From the cell containing the given text, extract its center point as [X, Y] coordinate. 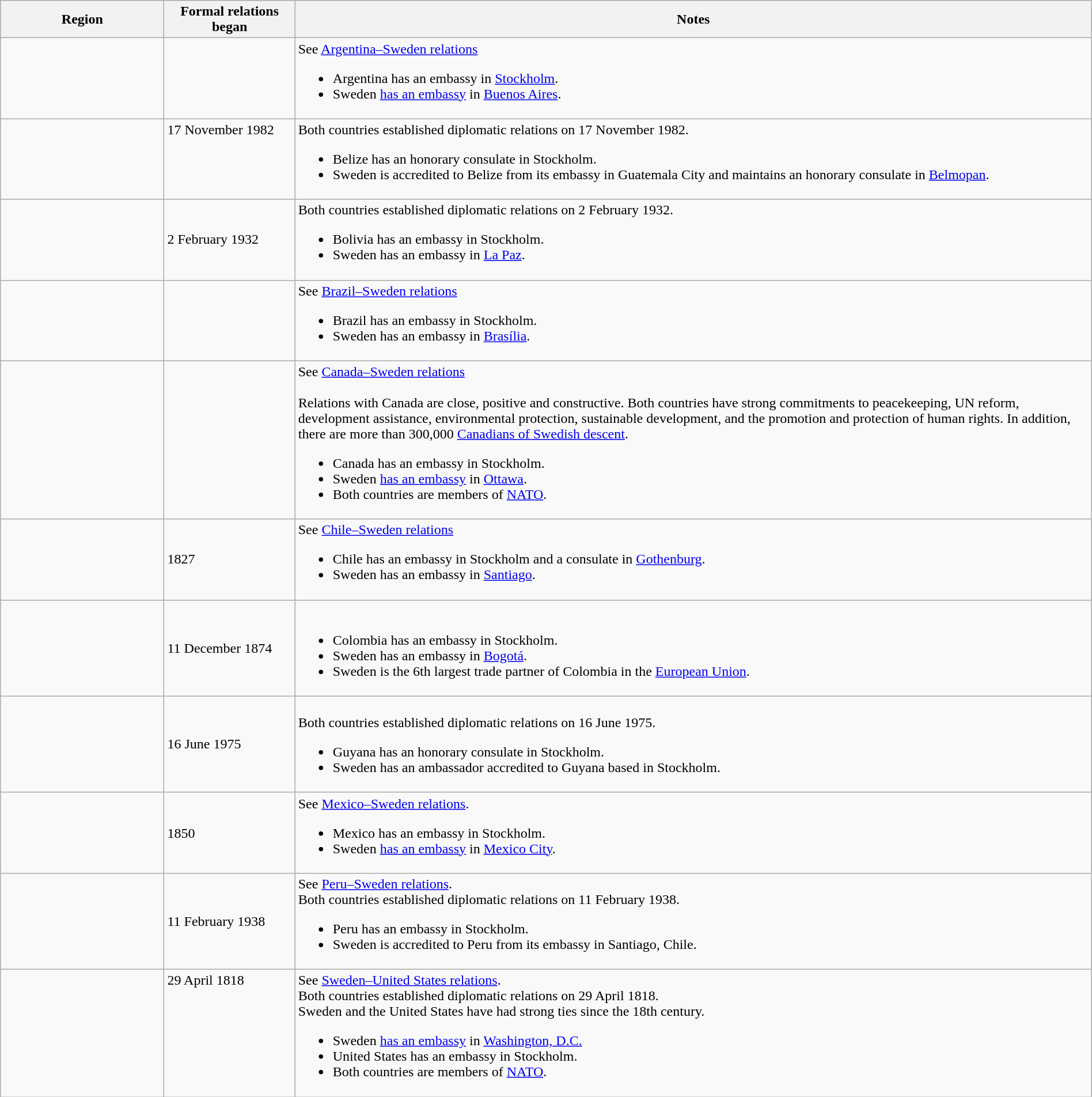
29 April 1818 [229, 1032]
Both countries established diplomatic relations on 2 February 1932.Bolivia has an embassy in Stockholm.Sweden has an embassy in La Paz. [693, 240]
16 June 1975 [229, 744]
See Brazil–Sweden relationsBrazil has an embassy in Stockholm.Sweden has an embassy in Brasília. [693, 320]
See Argentina–Sweden relationsArgentina has an embassy in Stockholm.Sweden has an embassy in Buenos Aires. [693, 78]
Notes [693, 20]
1850 [229, 833]
See Mexico–Sweden relations.Mexico has an embassy in Stockholm.Sweden has an embassy in Mexico City. [693, 833]
See Chile–Sweden relationsChile has an embassy in Stockholm and a consulate in Gothenburg.Sweden has an embassy in Santiago. [693, 559]
Colombia has an embassy in Stockholm.Sweden has an embassy in Bogotá.Sweden is the 6th largest trade partner of Colombia in the European Union. [693, 648]
11 December 1874 [229, 648]
11 February 1938 [229, 921]
2 February 1932 [229, 240]
Region [82, 20]
Formal relations began [229, 20]
1827 [229, 559]
17 November 1982 [229, 159]
